Locate the cell with the specified text and output its (x, y) center coordinate. 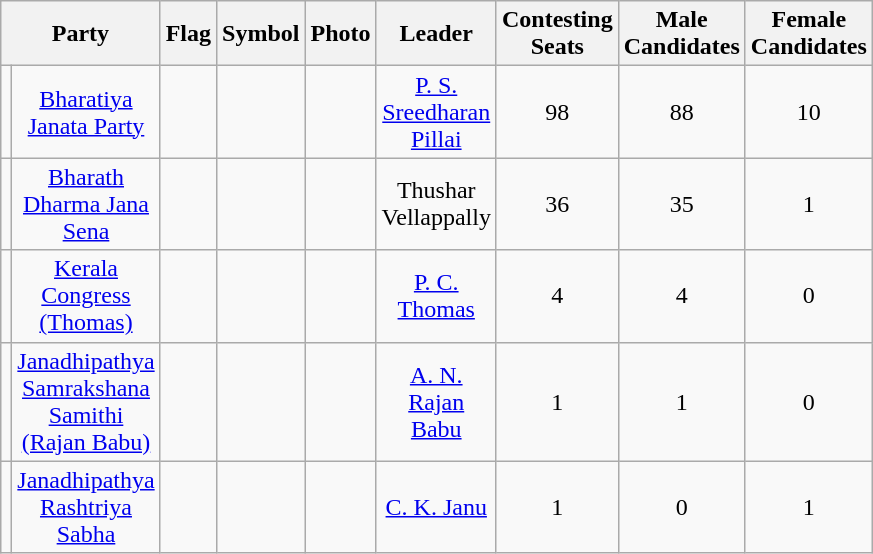
Flag (188, 34)
35 (682, 204)
Photo (340, 34)
A. N. Rajan Babu (436, 402)
C. K. Janu (436, 507)
P. C. Thomas (436, 296)
Janadhipathya Rashtriya Sabha (86, 507)
10 (808, 112)
Leader (436, 34)
Thushar Vellappally (436, 204)
Contesting Seats (557, 34)
Party (80, 34)
P. S. Sreedharan Pillai (436, 112)
Bharatiya Janata Party (86, 112)
88 (682, 112)
Symbol (261, 34)
Janadhipathya Samrakshana Samithi (Rajan Babu) (86, 402)
Male Candidates (682, 34)
Bharath Dharma Jana Sena (86, 204)
Female Candidates (808, 34)
Kerala Congress (Thomas) (86, 296)
36 (557, 204)
98 (557, 112)
